Detect which cell encompasses the target text, then output its [x, y] center coordinate. 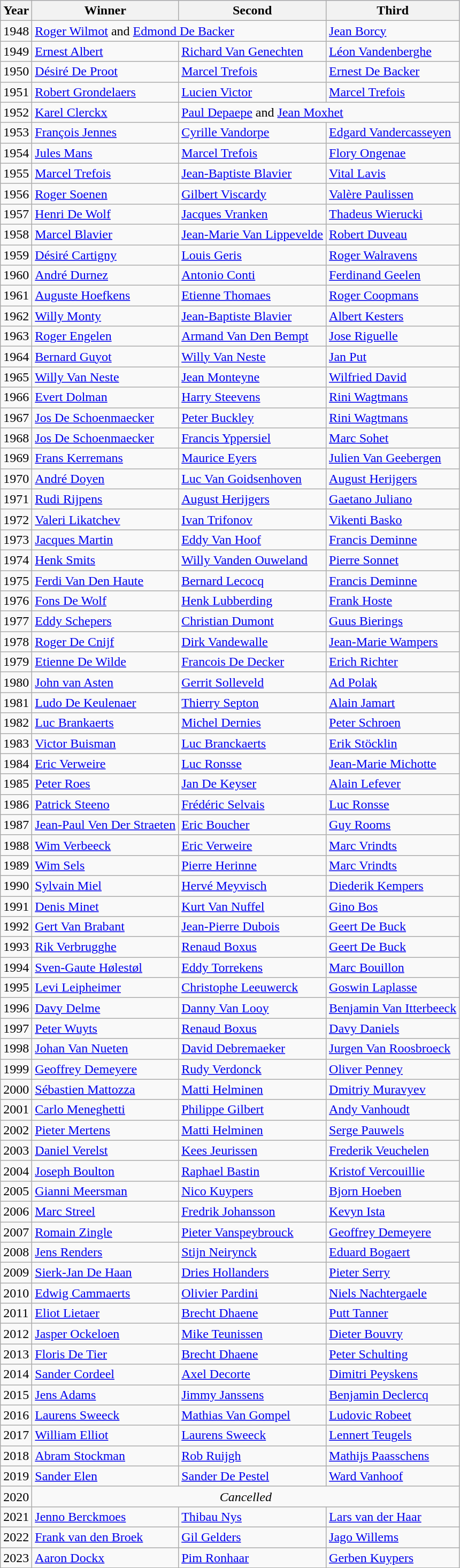
Frédéric Selvais [252, 804]
Johan Van Nueten [105, 1049]
1954 [16, 153]
Marcel Blavier [105, 234]
Diederik Kempers [393, 886]
Valeri Likatchev [105, 519]
Cyrille Vandorpe [252, 133]
Jago Willems [393, 1537]
Sander Cordeel [105, 1374]
2004 [16, 1171]
2011 [16, 1313]
François Jennes [105, 133]
1981 [16, 703]
Marc Streel [105, 1211]
Peter Wuyts [105, 1028]
1974 [16, 560]
Thibau Nys [252, 1517]
1953 [16, 133]
Désiré Cartigny [105, 255]
Kevyn Ista [393, 1211]
1984 [16, 764]
Peter Schroen [393, 723]
1979 [16, 662]
Mathijs Paasschens [393, 1456]
1966 [16, 397]
Thadeus Wierucki [393, 214]
Christophe Leeuwerck [252, 988]
Sylvain Miel [105, 886]
Jacques Martin [105, 540]
2019 [16, 1476]
Vikenti Basko [393, 519]
Abram Stockman [105, 1456]
Fredrik Johansson [252, 1211]
Putt Tanner [393, 1313]
Frank Hoste [393, 601]
1975 [16, 580]
Floris De Tier [105, 1354]
Albert Kesters [393, 316]
Lars van der Haar [393, 1517]
Christian Dumont [252, 621]
Vital Lavis [393, 173]
1958 [16, 234]
Pieter Vanspeybrouck [252, 1232]
Henk Lubberding [252, 601]
1987 [16, 825]
Désiré De Proot [105, 72]
2021 [16, 1517]
Eduard Bogaert [393, 1252]
Peter Schulting [393, 1354]
Jean-Marie Michotte [393, 764]
Roger Walravens [393, 255]
Jens Renders [105, 1252]
Roger Coopmans [393, 296]
Dimitri Peyskens [393, 1374]
Jean-Paul Ven Der Straeten [105, 825]
David Debremaeker [252, 1049]
1950 [16, 72]
Erik Stöcklin [393, 743]
Ludo De Keulenaer [105, 703]
2015 [16, 1395]
Etienne Thomaes [252, 296]
1999 [16, 1069]
Sébastien Mattozza [105, 1089]
1995 [16, 988]
Second [252, 11]
1976 [16, 601]
Third [393, 11]
1952 [16, 112]
Evert Dolman [105, 397]
1951 [16, 92]
Davy Daniels [393, 1028]
Rik Verbrugghe [105, 947]
William Elliot [105, 1435]
Axel Decorte [252, 1374]
André Doyen [105, 479]
Roger De Cnijf [105, 642]
Olivier Pardini [252, 1293]
Serge Pauwels [393, 1130]
Stijn Neirynck [252, 1252]
Philippe Gilbert [252, 1110]
Henri De Wolf [105, 214]
Robert Grondelaers [105, 92]
Oliver Penney [393, 1069]
Gert Van Brabant [105, 927]
Carlo Meneghetti [105, 1110]
Luc Van Goidsenhoven [252, 479]
2010 [16, 1293]
Mike Teunissen [252, 1334]
Winner [105, 11]
John van Asten [105, 682]
Jean Monteyne [252, 377]
1980 [16, 682]
André Durnez [105, 275]
1977 [16, 621]
2012 [16, 1334]
Alain Lefever [393, 784]
Eddy Schepers [105, 621]
2006 [16, 1211]
Maurice Eyers [252, 458]
Guus Bierings [393, 621]
Davy Delme [105, 1008]
Raphael Bastin [252, 1171]
Lennert Teugels [393, 1435]
1983 [16, 743]
1998 [16, 1049]
Dmitriy Muravyev [393, 1089]
1968 [16, 438]
Ernest Albert [105, 51]
Jean-Marie Wampers [393, 642]
Rudi Rijpens [105, 499]
Jurgen Van Roosbroeck [393, 1049]
Bernard Guyot [105, 357]
Ferdinand Geelen [393, 275]
Julien Van Geebergen [393, 458]
1992 [16, 927]
Eddy Torrekens [252, 967]
Ward Vanhoof [393, 1476]
Wim Sels [105, 865]
Erich Richter [393, 662]
Dirk Vandewalle [252, 642]
1989 [16, 865]
Dieter Bouvry [393, 1334]
1994 [16, 967]
Karel Clerckx [105, 112]
Pierre Sonnet [393, 560]
Pieter Mertens [105, 1130]
1978 [16, 642]
1990 [16, 886]
1965 [16, 377]
Gilbert Viscardy [252, 194]
Jean-Marie Van Lippevelde [252, 234]
1963 [16, 336]
Sven-Gaute Hølestøl [105, 967]
2014 [16, 1374]
2016 [16, 1415]
Kurt Van Nuffel [252, 906]
1960 [16, 275]
Thierry Septon [252, 703]
Niels Nachtergaele [393, 1293]
Sander De Pestel [252, 1476]
Nico Kuypers [252, 1191]
Jan De Keyser [252, 784]
1991 [16, 906]
1969 [16, 458]
Michel Dernies [252, 723]
2022 [16, 1537]
Roger Soenen [105, 194]
1970 [16, 479]
Ad Polak [393, 682]
Jean Borcy [393, 31]
Jose Riguelle [393, 336]
Marc Bouillon [393, 967]
2013 [16, 1354]
Goswin Laplasse [393, 988]
1961 [16, 296]
Peter Roes [105, 784]
Fons De Wolf [105, 601]
Jasper Ockeloen [105, 1334]
Willy Monty [105, 316]
Richard Van Genechten [252, 51]
1993 [16, 947]
Edgard Vandercasseyen [393, 133]
1957 [16, 214]
1985 [16, 784]
Mathias Van Gompel [252, 1415]
Pierre Herinne [252, 865]
2000 [16, 1089]
Cancelled [246, 1496]
2001 [16, 1110]
2009 [16, 1273]
Roger Wilmot and Edmond De Backer [179, 31]
Wilfried David [393, 377]
Armand Van Den Bempt [252, 336]
Pieter Serry [393, 1273]
Léon Vandenberghe [393, 51]
Jan Put [393, 357]
Aaron Dockx [105, 1558]
2017 [16, 1435]
2007 [16, 1232]
Dries Hollanders [252, 1273]
Gerben Kuypers [393, 1558]
Danny Van Looy [252, 1008]
Sander Elen [105, 1476]
2020 [16, 1496]
Ludovic Robeet [393, 1415]
Gianni Meersman [105, 1191]
Etienne De Wilde [105, 662]
Frans Kerremans [105, 458]
Benjamin Van Itterbeeck [393, 1008]
Valère Paulissen [393, 194]
Gino Bos [393, 906]
Auguste Hoefkens [105, 296]
Flory Ongenae [393, 153]
Eliot Lietaer [105, 1313]
Francis Yppersiel [252, 438]
Andy Vanhoudt [393, 1110]
2005 [16, 1191]
Luc Branckaerts [252, 743]
2003 [16, 1150]
Denis Minet [105, 906]
1971 [16, 499]
2023 [16, 1558]
Romain Zingle [105, 1232]
Hervé Meyvisch [252, 886]
Robert Duveau [393, 234]
1962 [16, 316]
Frederik Veuchelen [393, 1150]
Joseph Boulton [105, 1171]
1986 [16, 804]
Rudy Verdonck [252, 1069]
1956 [16, 194]
Lucien Victor [252, 92]
Willy Vanden Ouweland [252, 560]
1948 [16, 31]
Ferdi Van Den Haute [105, 580]
Gerrit Solleveld [252, 682]
Ernest De Backer [393, 72]
2018 [16, 1456]
Marc Sohet [393, 438]
Daniel Verelst [105, 1150]
Eddy Van Hoof [252, 540]
Pim Ronhaar [252, 1558]
Jens Adams [105, 1395]
Gil Gelders [252, 1537]
Alain Jamart [393, 703]
Harry Steevens [252, 397]
Year [16, 11]
Patrick Steeno [105, 804]
Gaetano Juliano [393, 499]
Victor Buisman [105, 743]
1997 [16, 1028]
Louis Geris [252, 255]
Guy Rooms [393, 825]
Edwig Cammaerts [105, 1293]
1996 [16, 1008]
Ivan Trifonov [252, 519]
Bernard Lecocq [252, 580]
1959 [16, 255]
1955 [16, 173]
Henk Smits [105, 560]
Francois De Decker [252, 662]
Rob Ruijgh [252, 1456]
2002 [16, 1130]
Sierk-Jan De Haan [105, 1273]
1967 [16, 418]
1982 [16, 723]
Luc Brankaerts [105, 723]
Antonio Conti [252, 275]
Jacques Vranken [252, 214]
Paul Depaepe and Jean Moxhet [319, 112]
Benjamin Declercq [393, 1395]
2008 [16, 1252]
Roger Engelen [105, 336]
Wim Verbeeck [105, 845]
1988 [16, 845]
1949 [16, 51]
1973 [16, 540]
Jimmy Janssens [252, 1395]
Peter Buckley [252, 418]
Levi Leipheimer [105, 988]
Jules Mans [105, 153]
Eric Boucher [252, 825]
Kees Jeurissen [252, 1150]
1972 [16, 519]
Frank van den Broek [105, 1537]
Jean-Pierre Dubois [252, 927]
1964 [16, 357]
Jenno Berckmoes [105, 1517]
Bjorn Hoeben [393, 1191]
Kristof Vercouillie [393, 1171]
